Locate the cell with the specified text and output its [X, Y] center coordinate. 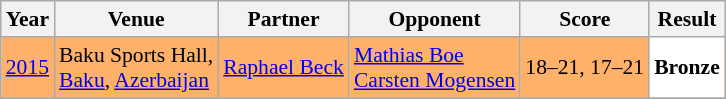
18–21, 17–21 [584, 68]
Raphael Beck [284, 68]
Result [687, 19]
Score [584, 19]
Venue [136, 19]
Baku Sports Hall,Baku, Azerbaijan [136, 68]
Mathias Boe Carsten Mogensen [434, 68]
Bronze [687, 68]
Year [28, 19]
Opponent [434, 19]
Partner [284, 19]
2015 [28, 68]
